Return the [x, y] coordinate for the center point of the cell that contains the specified text.  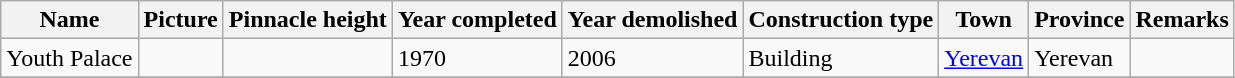
Name [70, 20]
1970 [477, 58]
Remarks [1182, 20]
Picture [180, 20]
Province [1080, 20]
2006 [652, 58]
Pinnacle height [308, 20]
Youth Palace [70, 58]
Year completed [477, 20]
Construction type [841, 20]
Building [841, 58]
Town [984, 20]
Year demolished [652, 20]
